Find where the given text appears and provide that cell's center as [x, y] coordinate. 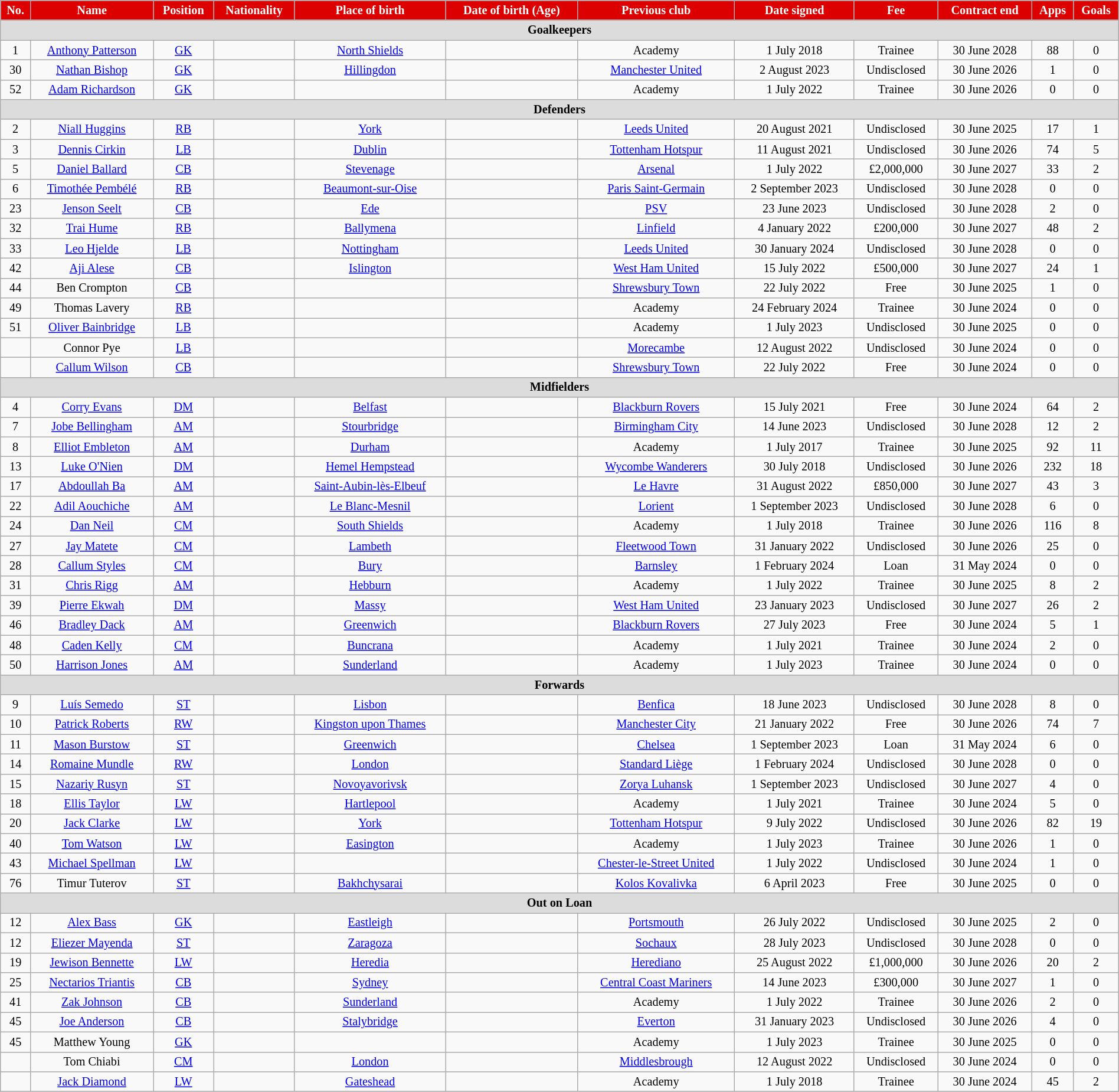
49 [15, 308]
Manchester City [656, 724]
Belfast [370, 407]
Novoyavorivsk [370, 784]
Eastleigh [370, 923]
Goalkeepers [559, 30]
Apps [1052, 10]
Morecambe [656, 348]
Hebburn [370, 586]
27 July 2023 [794, 625]
Callum Styles [92, 565]
Goals [1096, 10]
Middlesbrough [656, 1062]
Le Blanc-Mesnil [370, 506]
Jewison Bennette [92, 963]
Zak Johnson [92, 1002]
Herediano [656, 963]
Central Coast Mariners [656, 982]
Aji Alese [92, 268]
41 [15, 1002]
Hartlepool [370, 804]
Abdoullah Ba [92, 486]
South Shields [370, 526]
Trai Hume [92, 228]
Linfield [656, 228]
14 [15, 764]
Jobe Bellingham [92, 427]
Buncrana [370, 645]
116 [1052, 526]
13 [15, 466]
Name [92, 10]
23 [15, 208]
64 [1052, 407]
Daniel Ballard [92, 169]
Stourbridge [370, 427]
28 [15, 565]
40 [15, 843]
Contract end [985, 10]
Barnsley [656, 565]
232 [1052, 466]
Forwards [559, 685]
31 January 2022 [794, 546]
2 August 2023 [794, 70]
92 [1052, 447]
Ellis Taylor [92, 804]
2 September 2023 [794, 189]
88 [1052, 50]
Harrison Jones [92, 665]
£500,000 [896, 268]
£850,000 [896, 486]
32 [15, 228]
Dennis Cirkin [92, 149]
Zaragoza [370, 943]
Dan Neil [92, 526]
50 [15, 665]
Michael Spellman [92, 863]
1 July 2017 [794, 447]
Hemel Hempstead [370, 466]
Pierre Ekwah [92, 606]
Kolos Kovalivka [656, 883]
Standard Liège [656, 764]
Date of birth (Age) [511, 10]
Nectarios Triantis [92, 982]
26 [1052, 606]
Ede [370, 208]
Chester-le-Street United [656, 863]
£200,000 [896, 228]
11 August 2021 [794, 149]
Islington [370, 268]
Alex Bass [92, 923]
Tom Chiabi [92, 1062]
10 [15, 724]
Jack Diamond [92, 1081]
27 [15, 546]
23 January 2023 [794, 606]
52 [15, 90]
31 August 2022 [794, 486]
Mason Burstow [92, 744]
Dublin [370, 149]
Luke O'Nien [92, 466]
£2,000,000 [896, 169]
Arsenal [656, 169]
Wycombe Wanderers [656, 466]
9 July 2022 [794, 823]
PSV [656, 208]
25 August 2022 [794, 963]
Manchester United [656, 70]
Elliot Embleton [92, 447]
42 [15, 268]
Durham [370, 447]
Anthony Patterson [92, 50]
Ben Crompton [92, 288]
£1,000,000 [896, 963]
Easington [370, 843]
Sydney [370, 982]
Oliver Bainbridge [92, 328]
31 [15, 586]
Defenders [559, 109]
18 June 2023 [794, 705]
15 July 2022 [794, 268]
Saint-Aubin-lès-Elbeuf [370, 486]
Zorya Luhansk [656, 784]
Callum Wilson [92, 367]
30 [15, 70]
23 June 2023 [794, 208]
Chris Rigg [92, 586]
Patrick Roberts [92, 724]
21 January 2022 [794, 724]
15 [15, 784]
Matthew Young [92, 1042]
Kingston upon Thames [370, 724]
Nottingham [370, 249]
Gateshead [370, 1081]
30 January 2024 [794, 249]
Midfielders [559, 387]
Lorient [656, 506]
22 [15, 506]
Eliezer Mayenda [92, 943]
82 [1052, 823]
Hillingdon [370, 70]
Bakhchysarai [370, 883]
Benfica [656, 705]
51 [15, 328]
Timur Tuterov [92, 883]
30 July 2018 [794, 466]
Out on Loan [559, 903]
Romaine Mundle [92, 764]
Leo Hjelde [92, 249]
39 [15, 606]
Thomas Lavery [92, 308]
Nazariy Rusyn [92, 784]
£300,000 [896, 982]
Beaumont-sur-Oise [370, 189]
Massy [370, 606]
Jay Matete [92, 546]
Corry Evans [92, 407]
9 [15, 705]
4 January 2022 [794, 228]
Sochaux [656, 943]
44 [15, 288]
Bury [370, 565]
31 January 2023 [794, 1022]
20 August 2021 [794, 129]
Timothée Pembélé [92, 189]
26 July 2022 [794, 923]
Connor Pye [92, 348]
Fee [896, 10]
Joe Anderson [92, 1022]
Nathan Bishop [92, 70]
Le Havre [656, 486]
Niall Huggins [92, 129]
Fleetwood Town [656, 546]
North Shields [370, 50]
Luís Semedo [92, 705]
Everton [656, 1022]
76 [15, 883]
Paris Saint-Germain [656, 189]
Caden Kelly [92, 645]
Jenson Seelt [92, 208]
Stevenage [370, 169]
24 February 2024 [794, 308]
Previous club [656, 10]
Lambeth [370, 546]
Portsmouth [656, 923]
Bradley Dack [92, 625]
Lisbon [370, 705]
Jack Clarke [92, 823]
Stalybridge [370, 1022]
Birmingham City [656, 427]
Heredia [370, 963]
No. [15, 10]
Chelsea [656, 744]
Ballymena [370, 228]
6 April 2023 [794, 883]
Position [184, 10]
46 [15, 625]
Adam Richardson [92, 90]
15 July 2021 [794, 407]
Place of birth [370, 10]
28 July 2023 [794, 943]
Date signed [794, 10]
Adil Aouchiche [92, 506]
Nationality [254, 10]
Tom Watson [92, 843]
